Scan for the cell matching the given text and deliver its [X, Y] coordinate at center. 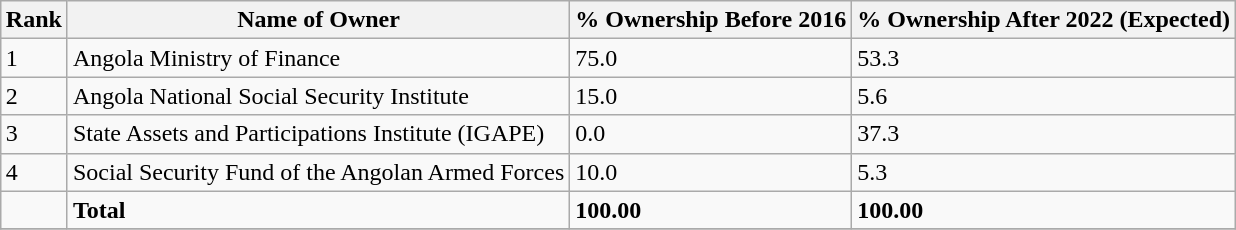
3 [34, 134]
Total [318, 210]
% Ownership After 2022 (Expected) [1044, 20]
5.6 [1044, 96]
75.0 [711, 58]
Rank [34, 20]
Angola Ministry of Finance [318, 58]
0.0 [711, 134]
15.0 [711, 96]
% Ownership Before 2016 [711, 20]
Name of Owner [318, 20]
4 [34, 172]
5.3 [1044, 172]
53.3 [1044, 58]
Angola National Social Security Institute [318, 96]
2 [34, 96]
Social Security Fund of the Angolan Armed Forces [318, 172]
37.3 [1044, 134]
1 [34, 58]
State Assets and Participations Institute (IGAPE) [318, 134]
10.0 [711, 172]
